From the cell containing the given text, extract its center point as (X, Y) coordinate. 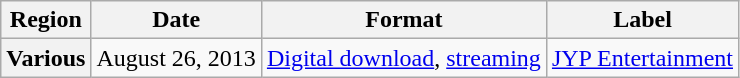
August 26, 2013 (176, 58)
Date (176, 20)
JYP Entertainment (642, 58)
Region (46, 20)
Label (642, 20)
Digital download, streaming (404, 58)
Format (404, 20)
Various (46, 58)
